Pinpoint the cell where the given text exists, returning its [X, Y] midpoint coordinate. 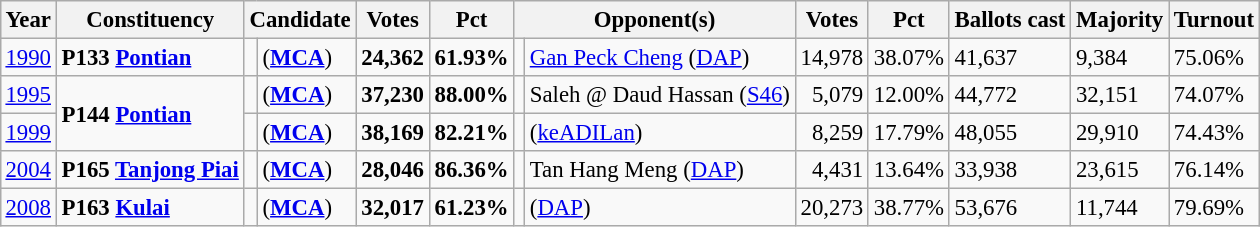
1999 [28, 133]
48,055 [1010, 133]
79.69% [1214, 208]
(keADILan) [660, 133]
24,362 [392, 57]
5,079 [832, 95]
Turnout [1214, 20]
37,230 [392, 95]
12.00% [908, 95]
13.64% [908, 170]
17.79% [908, 133]
53,676 [1010, 208]
76.14% [1214, 170]
P133 Pontian [150, 57]
61.23% [472, 208]
11,744 [1120, 208]
32,151 [1120, 95]
32,017 [392, 208]
Gan Peck Cheng (DAP) [660, 57]
38.77% [908, 208]
Tan Hang Meng (DAP) [660, 170]
38,169 [392, 133]
Ballots cast [1010, 20]
2008 [28, 208]
74.07% [1214, 95]
28,046 [392, 170]
P144 Pontian [150, 114]
Opponent(s) [654, 20]
1990 [28, 57]
2004 [28, 170]
Majority [1120, 20]
20,273 [832, 208]
41,637 [1010, 57]
74.43% [1214, 133]
Saleh @ Daud Hassan (S46) [660, 95]
75.06% [1214, 57]
33,938 [1010, 170]
P165 Tanjong Piai [150, 170]
61.93% [472, 57]
29,910 [1120, 133]
4,431 [832, 170]
44,772 [1010, 95]
Candidate [300, 20]
23,615 [1120, 170]
Year [28, 20]
88.00% [472, 95]
(DAP) [660, 208]
8,259 [832, 133]
86.36% [472, 170]
38.07% [908, 57]
P163 Kulai [150, 208]
82.21% [472, 133]
Constituency [150, 20]
14,978 [832, 57]
1995 [28, 95]
9,384 [1120, 57]
